Find where the given text appears and provide that cell's center as [x, y] coordinate. 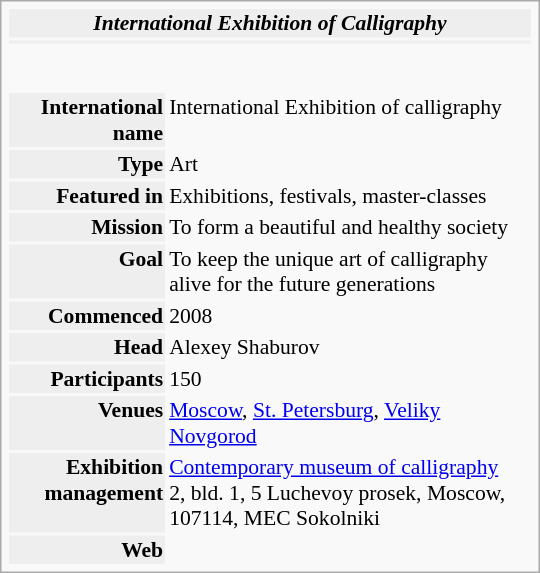
Type [87, 163]
International name [87, 119]
Exhibition management [87, 492]
2008 [350, 315]
Contemporary museum of calligraphy 2, bld. 1, 5 Luchevoy prosek, Moscow, 107114, MEC Sokolniki [350, 492]
150 [350, 378]
To form a beautiful and healthy society [350, 226]
Web [87, 549]
Exhibitions, festivals, master-classes [350, 195]
International Exhibition of calligraphy [350, 119]
Moscow, St. Petersburg, Veliky Novgorod [350, 422]
To keep the unique art of calligraphy alive for the future generations [350, 271]
Participants [87, 378]
Venues [87, 422]
Featured in [87, 195]
Goal [87, 271]
Alexey Shaburov [350, 346]
Mission [87, 226]
Commenced [87, 315]
Head [87, 346]
International Exhibition of Calligraphy [270, 23]
Art [350, 163]
